Pinpoint the cell where the given text exists, returning its [X, Y] midpoint coordinate. 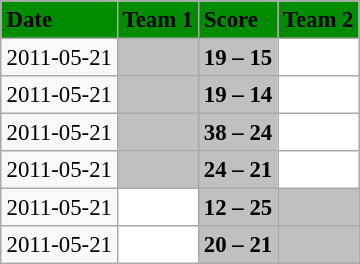
19 – 15 [238, 57]
Date [59, 20]
20 – 21 [238, 245]
12 – 25 [238, 208]
19 – 14 [238, 95]
24 – 21 [238, 170]
38 – 24 [238, 133]
Team 2 [318, 20]
Team 1 [158, 20]
Score [238, 20]
